Output the [x, y] coordinate of the center of the cell containing the given text.  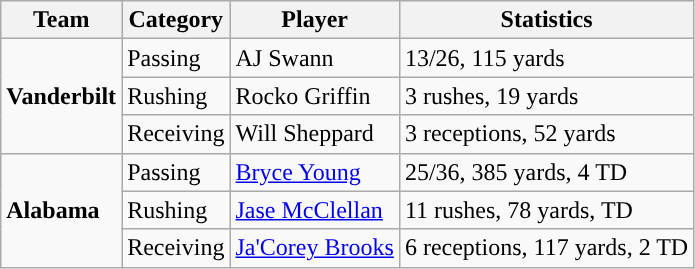
3 rushes, 19 yards [546, 96]
Bryce Young [314, 172]
Category [176, 20]
25/36, 385 yards, 4 TD [546, 172]
AJ Swann [314, 58]
Rocko Griffin [314, 96]
3 receptions, 52 yards [546, 134]
6 receptions, 117 yards, 2 TD [546, 248]
Team [62, 20]
Vanderbilt [62, 96]
Player [314, 20]
Jase McClellan [314, 210]
11 rushes, 78 yards, TD [546, 210]
Ja'Corey Brooks [314, 248]
Statistics [546, 20]
Alabama [62, 210]
13/26, 115 yards [546, 58]
Will Sheppard [314, 134]
